Capture the cell that displays the provided text and extract its (x, y) central coordinate. 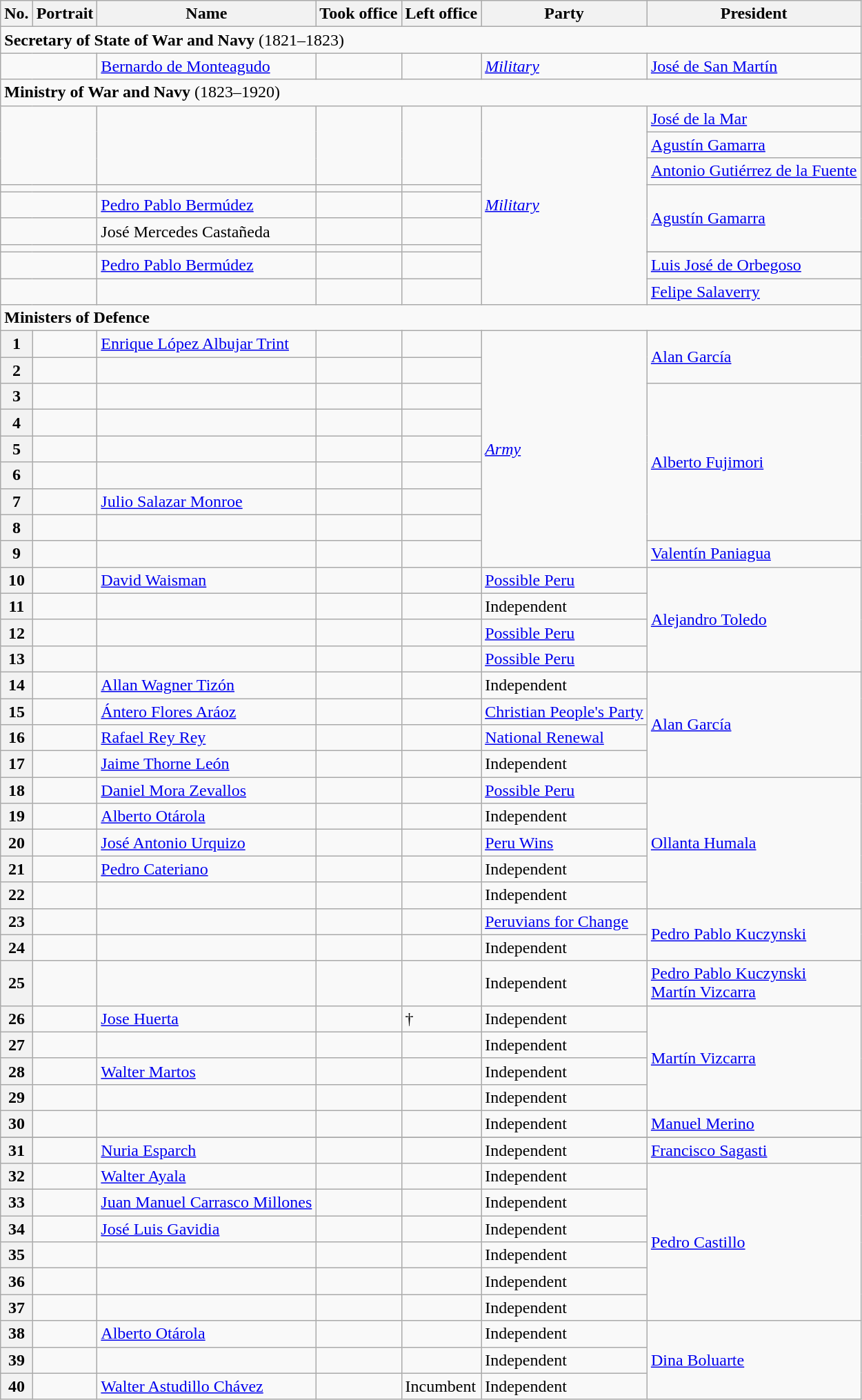
Felipe Salaverry (754, 292)
Luis José de Orbegoso (754, 265)
10 (17, 580)
Secretary of State of War and Navy (1821–1823) (430, 40)
David Waisman (207, 580)
37 (17, 1308)
José Mercedes Castañeda (207, 231)
Party (564, 14)
Dina Boluarte (754, 1360)
José de San Martín (754, 66)
Peruvians for Change (564, 921)
Walter Martos (207, 1071)
Pedro Cateriano (207, 869)
16 (17, 738)
12 (17, 632)
Pedro Castillo (754, 1242)
27 (17, 1045)
No. (17, 14)
20 (17, 843)
Ministry of War and Navy (1823–1920) (430, 92)
33 (17, 1203)
38 (17, 1334)
21 (17, 869)
Walter Astudillo Chávez (207, 1386)
Peru Wins (564, 843)
Nuria Esparch (207, 1150)
Christian People's Party (564, 711)
15 (17, 711)
National Renewal (564, 738)
José Luis Gavidia (207, 1229)
Alberto Fujimori (754, 462)
Jose Huerta (207, 1019)
José Antonio Urquizo (207, 843)
14 (17, 685)
26 (17, 1019)
Antonio Gutiérrez de la Fuente (754, 171)
Julio Salazar Monroe (207, 501)
Ministers of Defence (430, 318)
Walter Ayala (207, 1177)
Alejandro Toledo (754, 619)
3 (17, 397)
† (441, 1019)
Jaime Thorne León (207, 764)
17 (17, 764)
Bernardo de Monteagudo (207, 66)
Ollanta Humala (754, 843)
Francisco Sagasti (754, 1150)
30 (17, 1123)
6 (17, 475)
29 (17, 1097)
9 (17, 554)
4 (17, 423)
Name (207, 14)
Enrique López Albujar Trint (207, 344)
President (754, 14)
8 (17, 528)
2 (17, 370)
José de la Mar (754, 119)
5 (17, 449)
36 (17, 1281)
Daniel Mora Zevallos (207, 790)
28 (17, 1071)
Pedro Pablo Kuczynski (754, 934)
Ántero Flores Aráoz (207, 711)
32 (17, 1177)
23 (17, 921)
Pedro Pablo KuczynskiMartín Vizcarra (754, 983)
19 (17, 817)
18 (17, 790)
Rafael Rey Rey (207, 738)
Manuel Merino (754, 1123)
34 (17, 1229)
13 (17, 659)
24 (17, 948)
11 (17, 606)
Juan Manuel Carrasco Millones (207, 1203)
Left office (441, 14)
25 (17, 983)
7 (17, 501)
40 (17, 1386)
39 (17, 1360)
Took office (359, 14)
Valentín Paniagua (754, 554)
1 (17, 344)
Martín Vizcarra (754, 1058)
Incumbent (441, 1386)
Allan Wagner Tizón (207, 685)
35 (17, 1255)
Army (564, 450)
22 (17, 895)
Portrait (65, 14)
31 (17, 1150)
